Capture the cell that displays the provided text and extract its (x, y) central coordinate. 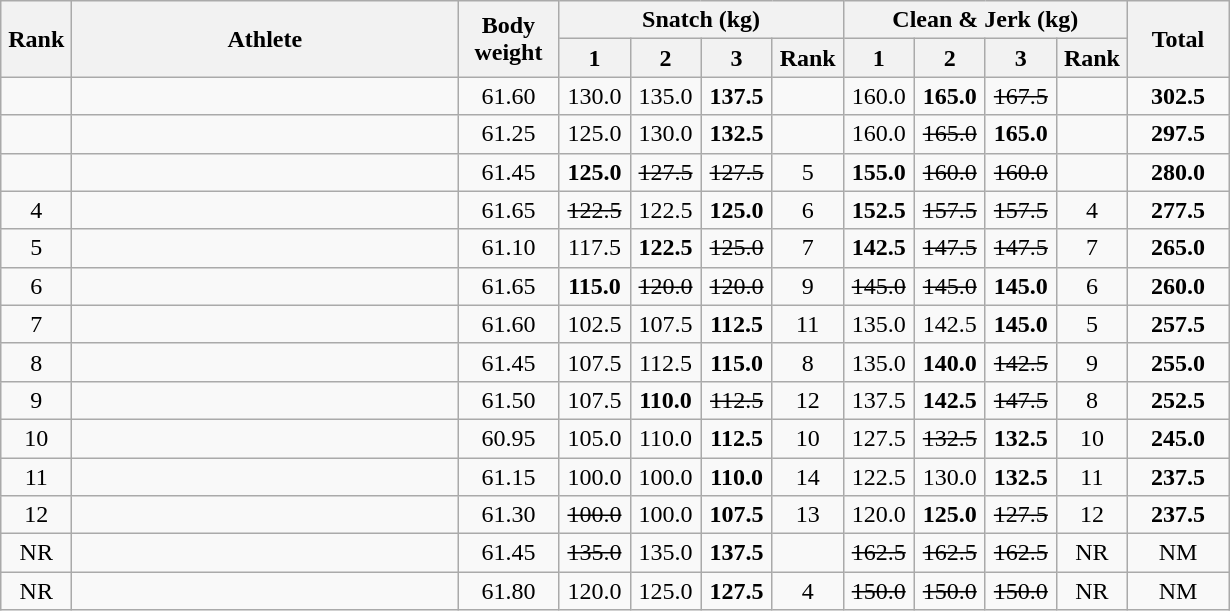
61.30 (508, 515)
265.0 (1178, 248)
Body weight (508, 39)
105.0 (594, 438)
260.0 (1178, 286)
61.10 (508, 248)
61.15 (508, 477)
277.5 (1178, 210)
297.5 (1178, 134)
140.0 (950, 362)
Total (1178, 39)
280.0 (1178, 172)
61.50 (508, 400)
155.0 (878, 172)
302.5 (1178, 96)
Snatch (kg) (701, 20)
13 (808, 515)
152.5 (878, 210)
252.5 (1178, 400)
117.5 (594, 248)
167.5 (1020, 96)
61.80 (508, 591)
102.5 (594, 324)
Athlete (265, 39)
Clean & Jerk (kg) (985, 20)
14 (808, 477)
60.95 (508, 438)
61.25 (508, 134)
255.0 (1178, 362)
245.0 (1178, 438)
257.5 (1178, 324)
